Determine the (X, Y) coordinate at the center of the cell enclosing the given text.  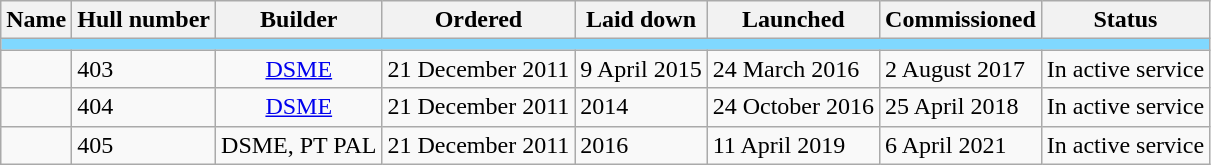
DSME, PT PAL (299, 145)
24 October 2016 (793, 107)
6 April 2021 (961, 145)
404 (144, 107)
403 (144, 69)
25 April 2018 (961, 107)
Hull number (144, 20)
9 April 2015 (641, 69)
2 August 2017 (961, 69)
Builder (299, 20)
Status (1125, 20)
11 April 2019 (793, 145)
Laid down (641, 20)
Launched (793, 20)
24 March 2016 (793, 69)
405 (144, 145)
Ordered (478, 20)
2014 (641, 107)
Name (36, 20)
2016 (641, 145)
Commissioned (961, 20)
